Determine the [x, y] coordinate at the center of the cell enclosing the given text.  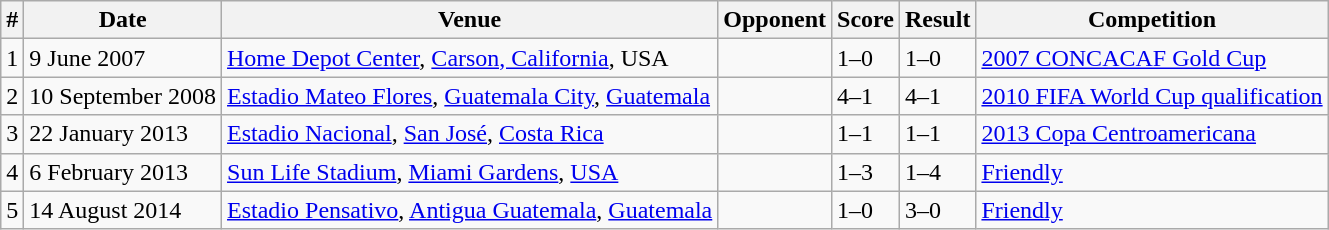
2010 FIFA World Cup qualification [1152, 96]
Score [866, 20]
Competition [1152, 20]
2 [12, 96]
Estadio Nacional, San José, Costa Rica [470, 134]
Opponent [775, 20]
22 January 2013 [123, 134]
9 June 2007 [123, 58]
Estadio Pensativo, Antigua Guatemala, Guatemala [470, 210]
1 [12, 58]
# [12, 20]
Date [123, 20]
Result [938, 20]
5 [12, 210]
2007 CONCACAF Gold Cup [1152, 58]
Home Depot Center, Carson, California, USA [470, 58]
2013 Copa Centroamericana [1152, 134]
14 August 2014 [123, 210]
4 [12, 172]
3–0 [938, 210]
Estadio Mateo Flores, Guatemala City, Guatemala [470, 96]
1–4 [938, 172]
10 September 2008 [123, 96]
Venue [470, 20]
6 February 2013 [123, 172]
3 [12, 134]
1–3 [866, 172]
Sun Life Stadium, Miami Gardens, USA [470, 172]
